Pinpoint the cell where the given text exists, returning its (x, y) midpoint coordinate. 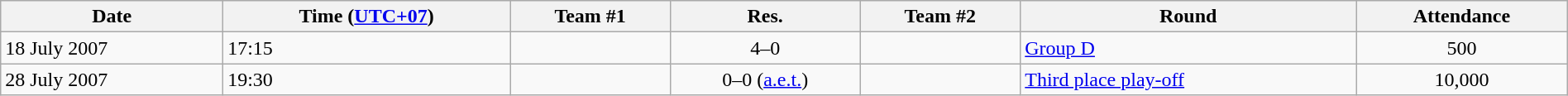
17:15 (367, 48)
28 July 2007 (112, 79)
Team #1 (590, 17)
Attendance (1462, 17)
4–0 (766, 48)
19:30 (367, 79)
Group D (1188, 48)
Res. (766, 17)
0–0 (a.e.t.) (766, 79)
Date (112, 17)
18 July 2007 (112, 48)
500 (1462, 48)
Team #2 (940, 17)
Time (UTC+07) (367, 17)
Third place play-off (1188, 79)
10,000 (1462, 79)
Round (1188, 17)
